Scan for the cell matching the given text and deliver its (x, y) coordinate at center. 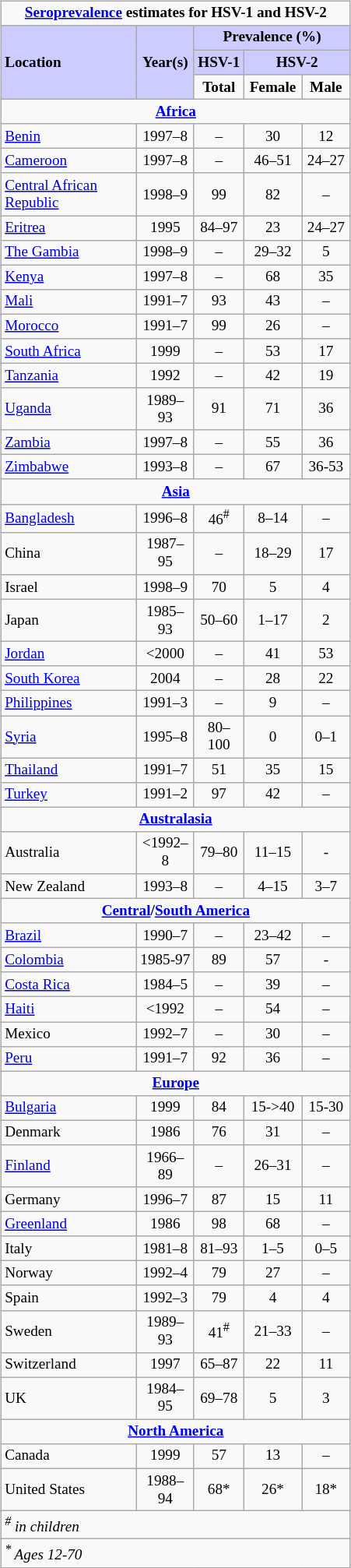
Australia (69, 853)
Turkey (69, 795)
1991–3 (165, 703)
71 (272, 409)
1–5 (272, 1249)
Australasia (176, 819)
1995 (165, 228)
UK (69, 1398)
Asia (176, 492)
29–32 (272, 252)
Italy (69, 1249)
Female (272, 87)
Prevalence (%) (272, 38)
82 (272, 194)
97 (219, 795)
21–33 (272, 1331)
Zimbabwe (69, 467)
1992 (165, 375)
0 (272, 736)
55 (272, 442)
2 (326, 620)
Switzerland (69, 1365)
Costa Rica (69, 985)
Tanzania (69, 375)
Benin (69, 136)
28 (272, 678)
1992–3 (165, 1298)
Seroprevalence estimates for HSV-1 and HSV-2 (176, 13)
Greenland (69, 1224)
Total (219, 87)
1966–89 (165, 1166)
81–93 (219, 1249)
1992–4 (165, 1274)
HSV-1 (219, 62)
1996–8 (165, 519)
80–100 (219, 736)
Peru (69, 1059)
South Africa (69, 351)
68* (219, 1489)
Jordan (69, 654)
1997 (165, 1365)
27 (272, 1274)
Zambia (69, 442)
Germany (69, 1200)
North America (176, 1432)
1990–7 (165, 936)
<2000 (165, 654)
Male (326, 87)
1985-97 (165, 960)
1996–7 (165, 1200)
Location (69, 62)
Syria (69, 736)
39 (272, 985)
Kenya (69, 277)
Brazil (69, 936)
Haiti (69, 1010)
Mali (69, 301)
New Zealand (69, 886)
12 (326, 136)
13 (272, 1457)
9 (272, 703)
1981–8 (165, 1249)
Colombia (69, 960)
23 (272, 228)
1984–5 (165, 985)
Eritrea (69, 228)
11–15 (272, 853)
1988–94 (165, 1489)
15->40 (272, 1108)
Central/South America (176, 911)
1992–7 (165, 1034)
26 (272, 326)
41# (219, 1331)
Spain (69, 1298)
4–15 (272, 886)
Philippines (69, 703)
18–29 (272, 554)
92 (219, 1059)
Cameroon (69, 161)
1995–8 (165, 736)
Norway (69, 1274)
91 (219, 409)
1987–95 (165, 554)
1991–2 (165, 795)
0–1 (326, 736)
Denmark (69, 1133)
93 (219, 301)
84 (219, 1108)
51 (219, 770)
36-53 (326, 467)
Uganda (69, 409)
8–14 (272, 519)
HSV-2 (297, 62)
87 (219, 1200)
67 (272, 467)
Finland (69, 1166)
The Gambia (69, 252)
26–31 (272, 1166)
65–87 (219, 1365)
46–51 (272, 161)
70 (219, 587)
China (69, 554)
54 (272, 1010)
98 (219, 1224)
18* (326, 1489)
Japan (69, 620)
Bangladesh (69, 519)
43 (272, 301)
# in children (176, 1525)
Africa (176, 112)
Morocco (69, 326)
Sweden (69, 1331)
Europe (176, 1084)
Mexico (69, 1034)
26* (272, 1489)
South Korea (69, 678)
50–60 (219, 620)
84–97 (219, 228)
1984–95 (165, 1398)
Bulgaria (69, 1108)
<1992 (165, 1010)
Year(s) (165, 62)
15-30 (326, 1108)
* Ages 12-70 (176, 1553)
Thailand (69, 770)
3 (326, 1398)
76 (219, 1133)
46# (219, 519)
31 (272, 1133)
<1992–8 (165, 853)
1–17 (272, 620)
79–80 (219, 853)
3–7 (326, 886)
Israel (69, 587)
41 (272, 654)
United States (69, 1489)
23–42 (272, 936)
Central African Republic (69, 194)
Canada (69, 1457)
19 (326, 375)
0–5 (326, 1249)
1985–93 (165, 620)
2004 (165, 678)
89 (219, 960)
69–78 (219, 1398)
